Capture the cell that displays the provided text and extract its [X, Y] central coordinate. 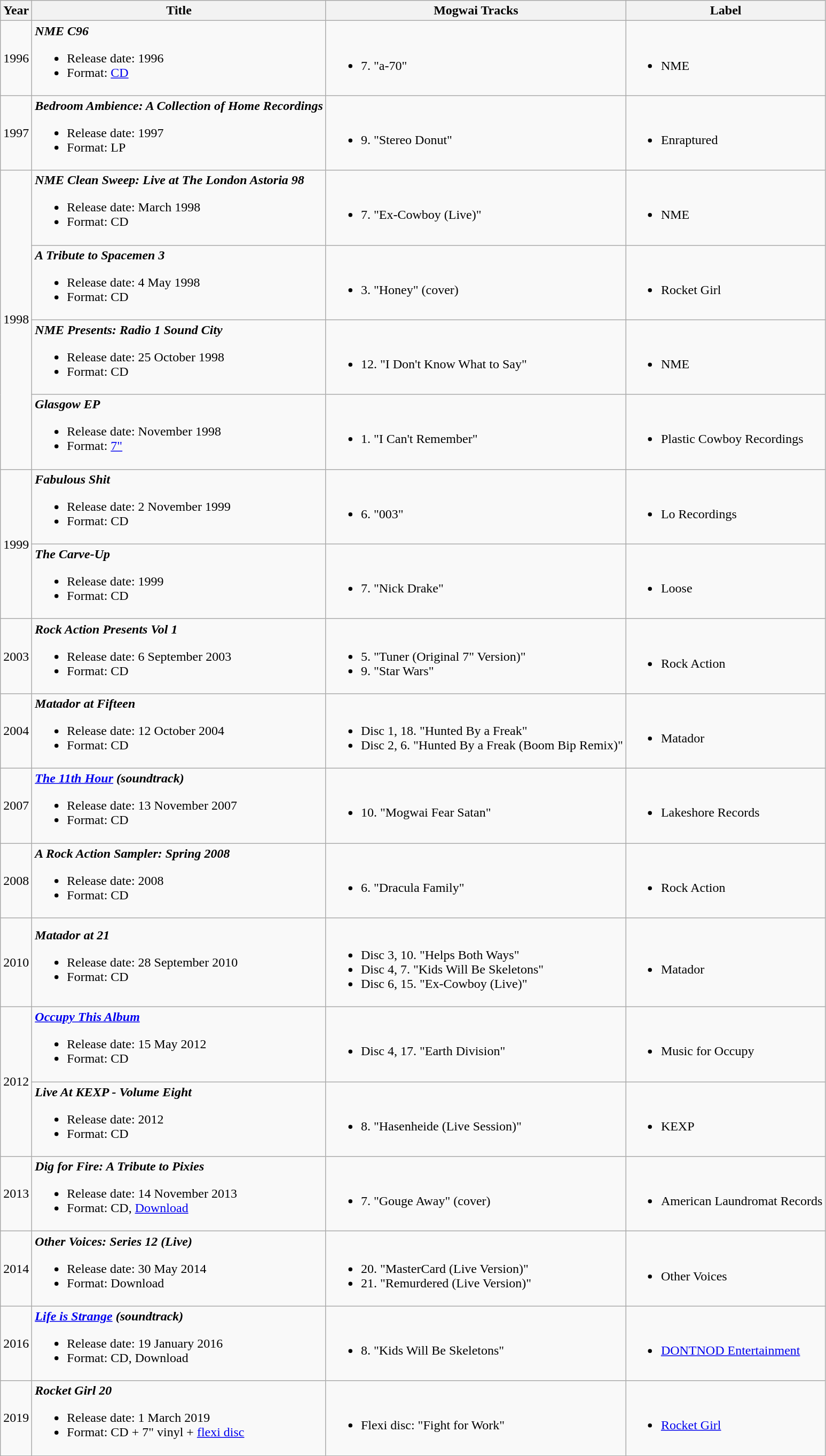
1998 [16, 320]
Live At KEXP - Volume EightRelease date: 2012Format: CD [179, 1119]
NME C96Release date: 1996Format: CD [179, 58]
Enraptured [726, 133]
Glasgow EPRelease date: November 1998Format: 7" [179, 432]
Dig for Fire: A Tribute to PixiesRelease date: 14 November 2013Format: CD, Download [179, 1194]
Lo Recordings [726, 507]
Other Voices: Series 12 (Live)Release date: 30 May 2014Format: Download [179, 1269]
DONTNOD Entertainment [726, 1343]
7. "Nick Drake" [476, 581]
2013 [16, 1194]
Fabulous ShitRelease date: 2 November 1999Format: CD [179, 507]
2014 [16, 1269]
7. "Gouge Away" (cover) [476, 1194]
2008 [16, 881]
Disc 3, 10. "Helps Both Ways"Disc 4, 7. "Kids Will Be Skeletons"Disc 6, 15. "Ex-Cowboy (Live)" [476, 963]
12. "I Don't Know What to Say" [476, 357]
Flexi disc: "Fight for Work" [476, 1418]
The 11th Hour (soundtrack)Release date: 13 November 2007Format: CD [179, 805]
The Carve-UpRelease date: 1999Format: CD [179, 581]
Rocket Girl 20Release date: 1 March 2019Format: CD + 7" vinyl + flexi disc [179, 1418]
2003 [16, 656]
2007 [16, 805]
NME Presents: Radio 1 Sound CityRelease date: 25 October 1998Format: CD [179, 357]
Title [179, 11]
20. "MasterCard (Live Version)"21. "Remurdered (Live Version)" [476, 1269]
Plastic Cowboy Recordings [726, 432]
6. "Dracula Family" [476, 881]
Matador at 21Release date: 28 September 2010Format: CD [179, 963]
1999 [16, 544]
7. "a-70" [476, 58]
2016 [16, 1343]
6. "003" [476, 507]
2012 [16, 1082]
A Tribute to Spacemen 3Release date: 4 May 1998Format: CD [179, 282]
8. "Hasenheide (Live Session)" [476, 1119]
Lakeshore Records [726, 805]
Year [16, 11]
9. "Stereo Donut" [476, 133]
10. "Mogwai Fear Satan" [476, 805]
2010 [16, 963]
Bedroom Ambience: A Collection of Home RecordingsRelease date: 1997Format: LP [179, 133]
Life is Strange (soundtrack)Release date: 19 January 2016Format: CD, Download [179, 1343]
A Rock Action Sampler: Spring 2008Release date: 2008Format: CD [179, 881]
8. "Kids Will Be Skeletons" [476, 1343]
Occupy This AlbumRelease date: 15 May 2012Format: CD [179, 1044]
KEXP [726, 1119]
Loose [726, 581]
1. "I Can't Remember" [476, 432]
Other Voices [726, 1269]
1996 [16, 58]
American Laundromat Records [726, 1194]
5. "Tuner (Original 7" Version)"9. "Star Wars" [476, 656]
3. "Honey" (cover) [476, 282]
Rock Action Presents Vol 1Release date: 6 September 2003Format: CD [179, 656]
2004 [16, 731]
NME Clean Sweep: Live at The London Astoria 98Release date: March 1998Format: CD [179, 208]
2019 [16, 1418]
Label [726, 11]
Music for Occupy [726, 1044]
1997 [16, 133]
Mogwai Tracks [476, 11]
Disc 4, 17. "Earth Division" [476, 1044]
7. "Ex-Cowboy (Live)" [476, 208]
Matador at FifteenRelease date: 12 October 2004Format: CD [179, 731]
Disc 1, 18. "Hunted By a Freak"Disc 2, 6. "Hunted By a Freak (Boom Bip Remix)" [476, 731]
